Find where the given text appears and provide that cell's center as [x, y] coordinate. 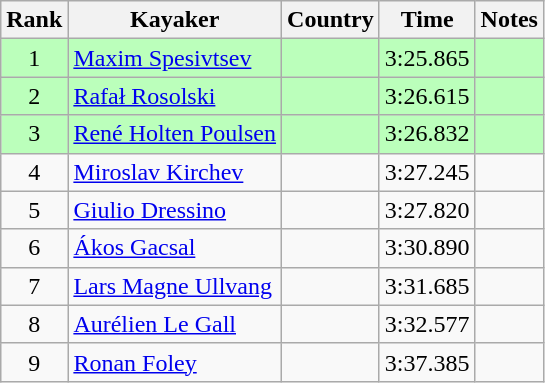
3:37.385 [427, 362]
René Holten Poulsen [175, 134]
3:26.832 [427, 134]
2 [34, 96]
Country [331, 20]
Rafał Rosolski [175, 96]
4 [34, 172]
3:31.685 [427, 286]
Aurélien Le Gall [175, 324]
7 [34, 286]
Kayaker [175, 20]
3:30.890 [427, 248]
Notes [509, 20]
1 [34, 58]
5 [34, 210]
3:27.820 [427, 210]
3:25.865 [427, 58]
Ákos Gacsal [175, 248]
6 [34, 248]
Miroslav Kirchev [175, 172]
3:26.615 [427, 96]
Lars Magne Ullvang [175, 286]
3:27.245 [427, 172]
3 [34, 134]
3:32.577 [427, 324]
Giulio Dressino [175, 210]
Rank [34, 20]
Maxim Spesivtsev [175, 58]
8 [34, 324]
9 [34, 362]
Time [427, 20]
Ronan Foley [175, 362]
